Detect which cell encompasses the target text, then output its (X, Y) center coordinate. 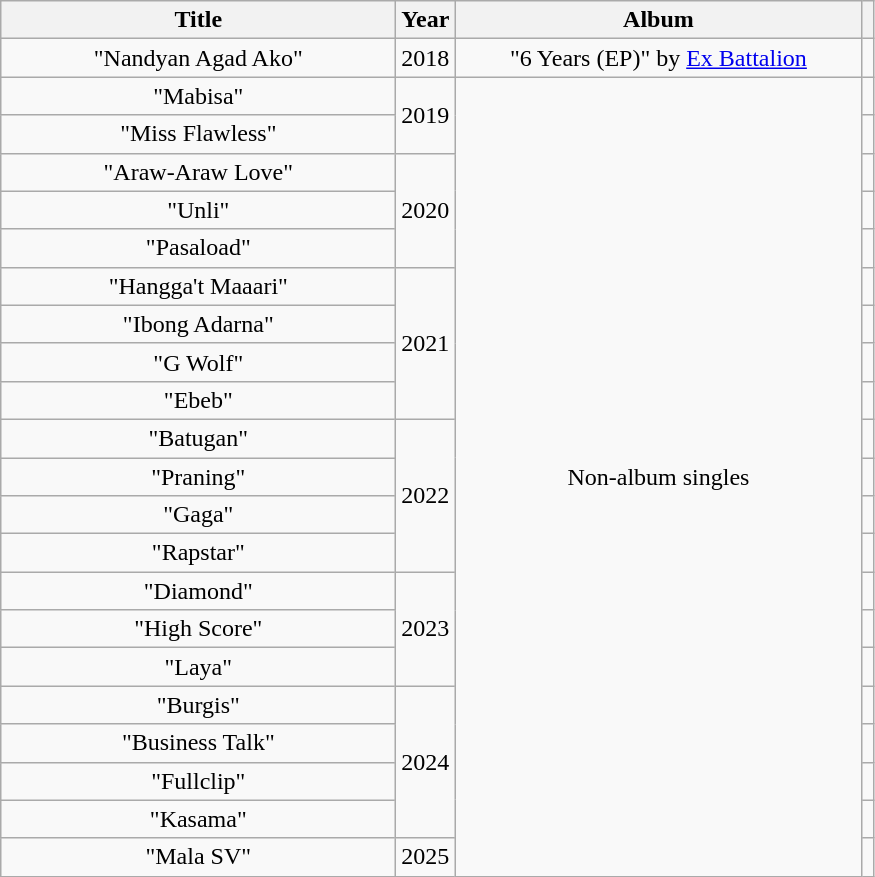
2022 (426, 495)
"Gaga" (198, 515)
"Laya" (198, 667)
"Batugan" (198, 438)
Album (658, 20)
"Nandyan Agad Ako" (198, 58)
Title (198, 20)
2021 (426, 343)
Year (426, 20)
"Kasama" (198, 819)
"6 Years (EP)" by Ex Battalion (658, 58)
2025 (426, 857)
"High Score" (198, 629)
"Unli" (198, 210)
2018 (426, 58)
"Hangga't Maaari" (198, 286)
"Fullclip" (198, 781)
"Ibong Adarna" (198, 324)
2019 (426, 115)
"Ebeb" (198, 400)
"Business Talk" (198, 743)
"Mala SV" (198, 857)
2023 (426, 629)
"Pasaload" (198, 248)
"Diamond" (198, 591)
"Araw-Araw Love" (198, 172)
"Miss Flawless" (198, 134)
2020 (426, 210)
"Rapstar" (198, 553)
2024 (426, 762)
"Burgis" (198, 705)
"G Wolf" (198, 362)
"Mabisa" (198, 96)
"Praning" (198, 477)
Non-album singles (658, 476)
